Extract the [X, Y] coordinate from the center of the cell holding the provided text.  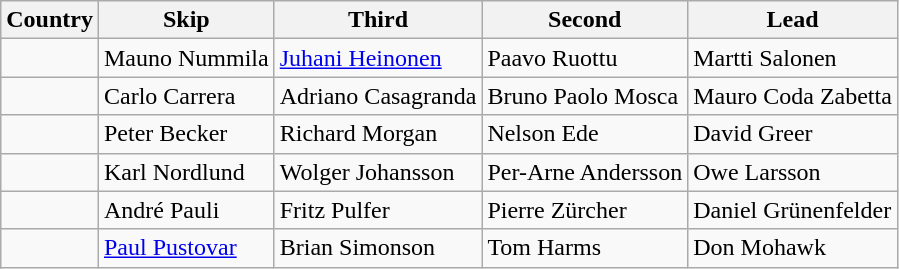
Bruno Paolo Mosca [585, 96]
Wolger Johansson [378, 172]
Adriano Casagranda [378, 96]
Brian Simonson [378, 248]
Pierre Zürcher [585, 210]
Paavo Ruottu [585, 58]
Mauno Nummila [186, 58]
Country [50, 20]
Juhani Heinonen [378, 58]
Martti Salonen [793, 58]
Second [585, 20]
Carlo Carrera [186, 96]
Tom Harms [585, 248]
Mauro Coda Zabetta [793, 96]
André Pauli [186, 210]
Karl Nordlund [186, 172]
Paul Pustovar [186, 248]
Don Mohawk [793, 248]
David Greer [793, 134]
Skip [186, 20]
Nelson Ede [585, 134]
Per-Arne Andersson [585, 172]
Peter Becker [186, 134]
Owe Larsson [793, 172]
Daniel Grünenfelder [793, 210]
Fritz Pulfer [378, 210]
Third [378, 20]
Richard Morgan [378, 134]
Lead [793, 20]
